Pinpoint the cell where the given text exists, returning its (X, Y) midpoint coordinate. 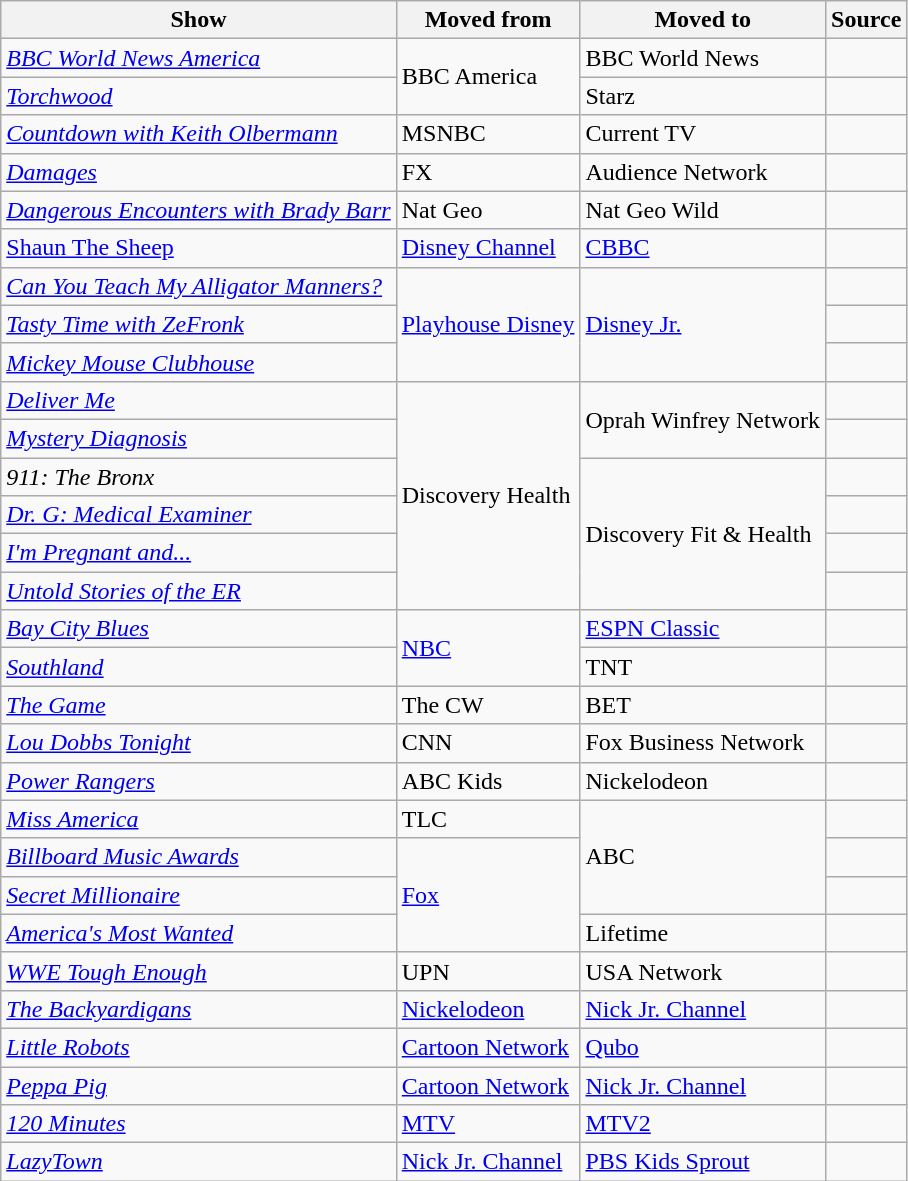
120 Minutes (198, 1124)
CNN (488, 743)
ESPN Classic (703, 629)
Secret Millionaire (198, 895)
Lou Dobbs Tonight (198, 743)
Power Rangers (198, 781)
The CW (488, 705)
TNT (703, 667)
Untold Stories of the ER (198, 591)
Moved from (488, 20)
Billboard Music Awards (198, 857)
Dangerous Encounters with Brady Barr (198, 210)
Countdown with Keith Olbermann (198, 134)
Source (866, 20)
Dr. G: Medical Examiner (198, 515)
Show (198, 20)
NBC (488, 648)
Miss America (198, 819)
MTV (488, 1124)
Peppa Pig (198, 1085)
Tasty Time with ZeFronk (198, 324)
The Backyardigans (198, 1009)
BBC World News America (198, 58)
Disney Channel (488, 248)
LazyTown (198, 1162)
FX (488, 172)
The Game (198, 705)
Torchwood (198, 96)
Can You Teach My Alligator Manners? (198, 286)
PBS Kids Sprout (703, 1162)
Fox (488, 895)
TLC (488, 819)
Moved to (703, 20)
Shaun The Sheep (198, 248)
Audience Network (703, 172)
Discovery Fit & Health (703, 534)
ABC (703, 857)
BET (703, 705)
Deliver Me (198, 400)
Discovery Health (488, 495)
Starz (703, 96)
Bay City Blues (198, 629)
Qubo (703, 1047)
Nat Geo (488, 210)
Mystery Diagnosis (198, 438)
USA Network (703, 971)
Lifetime (703, 933)
Southland (198, 667)
MTV2 (703, 1124)
Playhouse Disney (488, 324)
BBC America (488, 77)
MSNBC (488, 134)
Little Robots (198, 1047)
CBBC (703, 248)
911: The Bronx (198, 477)
Mickey Mouse Clubhouse (198, 362)
I'm Pregnant and... (198, 553)
UPN (488, 971)
America's Most Wanted (198, 933)
WWE Tough Enough (198, 971)
Fox Business Network (703, 743)
Damages (198, 172)
Current TV (703, 134)
Nat Geo Wild (703, 210)
ABC Kids (488, 781)
Oprah Winfrey Network (703, 419)
BBC World News (703, 58)
Disney Jr. (703, 324)
